From the cell containing the given text, extract its center point as [X, Y] coordinate. 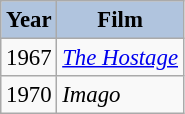
Film [120, 20]
Imago [120, 95]
1967 [29, 58]
Year [29, 20]
1970 [29, 95]
The Hostage [120, 58]
